Locate the cell with the specified text and output its [X, Y] center coordinate. 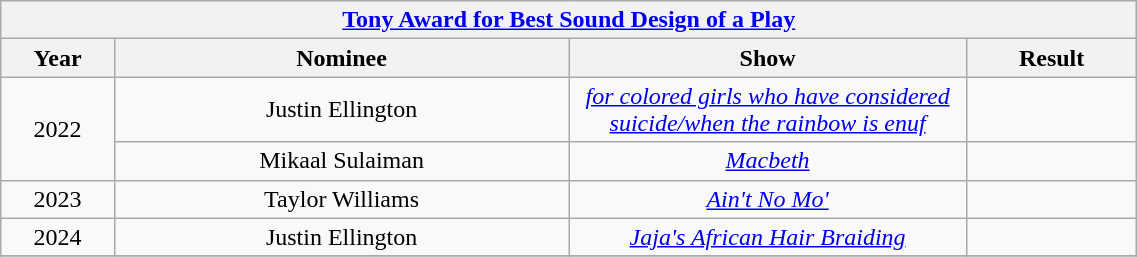
2023 [58, 199]
Ain't No Mo' [768, 199]
Jaja's African Hair Braiding [768, 237]
Year [58, 58]
2024 [58, 237]
for colored girls who have considered suicide/when the rainbow is enuf [768, 110]
Macbeth [768, 161]
Mikaal Sulaiman [341, 161]
Nominee [341, 58]
Result [1051, 58]
Tony Award for Best Sound Design of a Play [569, 20]
2022 [58, 128]
Taylor Williams [341, 199]
Show [768, 58]
